Return [x, y] of the center of cell containing provided text 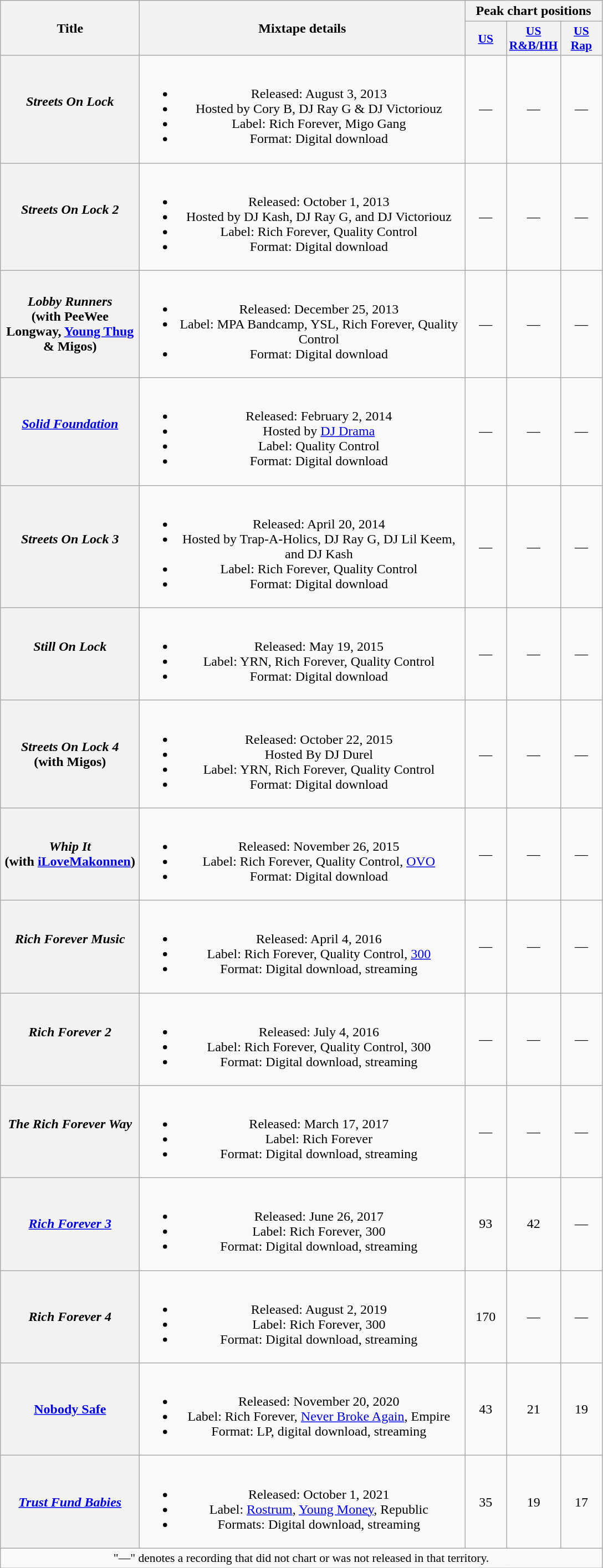
USRap [581, 39]
Released: June 26, 2017Label: Rich Forever, 300Format: Digital download, streaming [303, 1224]
Streets On Lock 3 [70, 546]
Nobody Safe [70, 1409]
Peak chart positions [534, 11]
Released: October 1, 2013Hosted by DJ Kash, DJ Ray G, and DJ VictoriouzLabel: Rich Forever, Quality ControlFormat: Digital download [303, 217]
Trust Fund Babies [70, 1502]
Released: August 3, 2013Hosted by Cory B, DJ Ray G & DJ VictoriouzLabel: Rich Forever, Migo GangFormat: Digital download [303, 109]
Still On Lock [70, 654]
Released: May 19, 2015Label: YRN, Rich Forever, Quality ControlFormat: Digital download [303, 654]
Rich Forever Music [70, 946]
17 [581, 1502]
"—" denotes a recording that did not chart or was not released in that territory. [301, 1558]
Released: March 17, 2017Label: Rich ForeverFormat: Digital download, streaming [303, 1132]
Released: April 4, 2016Label: Rich Forever, Quality Control, 300Format: Digital download, streaming [303, 946]
Streets On Lock 4(with Migos) [70, 754]
Released: April 20, 2014Hosted by Trap-A-Holics, DJ Ray G, DJ Lil Keem, and DJ KashLabel: Rich Forever, Quality ControlFormat: Digital download [303, 546]
Whip It(with iLoveMakonnen) [70, 854]
Released: November 20, 2020Label: Rich Forever, Never Broke Again, EmpireFormat: LP, digital download, streaming [303, 1409]
Released: July 4, 2016Label: Rich Forever, Quality Control, 300Format: Digital download, streaming [303, 1039]
42 [534, 1224]
Released: August 2, 2019Label: Rich Forever, 300Format: Digital download, streaming [303, 1317]
35 [486, 1502]
Released: February 2, 2014Hosted by DJ DramaLabel: Quality ControlFormat: Digital download [303, 431]
43 [486, 1409]
Title [70, 28]
The Rich Forever Way [70, 1132]
Rich Forever 3 [70, 1224]
US [486, 39]
Solid Foundation [70, 431]
Rich Forever 4 [70, 1317]
Mixtape details [303, 28]
Released: October 1, 2021Label: Rostrum, Young Money, RepublicFormats: Digital download, streaming [303, 1502]
93 [486, 1224]
USR&B/HH [534, 39]
Lobby Runners (with PeeWee Longway, Young Thug & Migos) [70, 324]
Streets On Lock 2 [70, 217]
21 [534, 1409]
Streets On Lock [70, 109]
Released: November 26, 2015Label: Rich Forever, Quality Control, OVOFormat: Digital download [303, 854]
Rich Forever 2 [70, 1039]
Released: December 25, 2013Label: MPA Bandcamp, YSL, Rich Forever, Quality ControlFormat: Digital download [303, 324]
170 [486, 1317]
Released: October 22, 2015Hosted By DJ DurelLabel: YRN, Rich Forever, Quality ControlFormat: Digital download [303, 754]
